Determine the [x, y] coordinate at the center of the cell enclosing the given text.  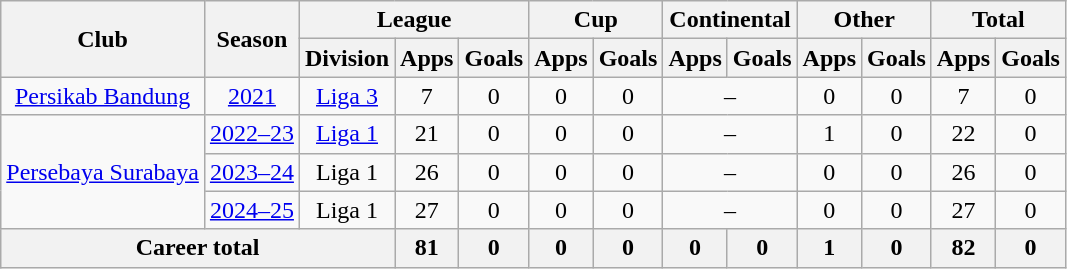
Career total [198, 248]
Total [998, 20]
Cup [596, 20]
2021 [252, 96]
81 [427, 248]
Season [252, 39]
22 [963, 134]
Persikab Bandung [103, 96]
2022–23 [252, 134]
Liga 3 [346, 96]
League [414, 20]
21 [427, 134]
Other [864, 20]
Club [103, 39]
2024–25 [252, 210]
82 [963, 248]
Division [346, 58]
2023–24 [252, 172]
Persebaya Surabaya [103, 172]
Continental [730, 20]
